Identify which cell holds the provided text, then report its [X, Y] central coordinate. 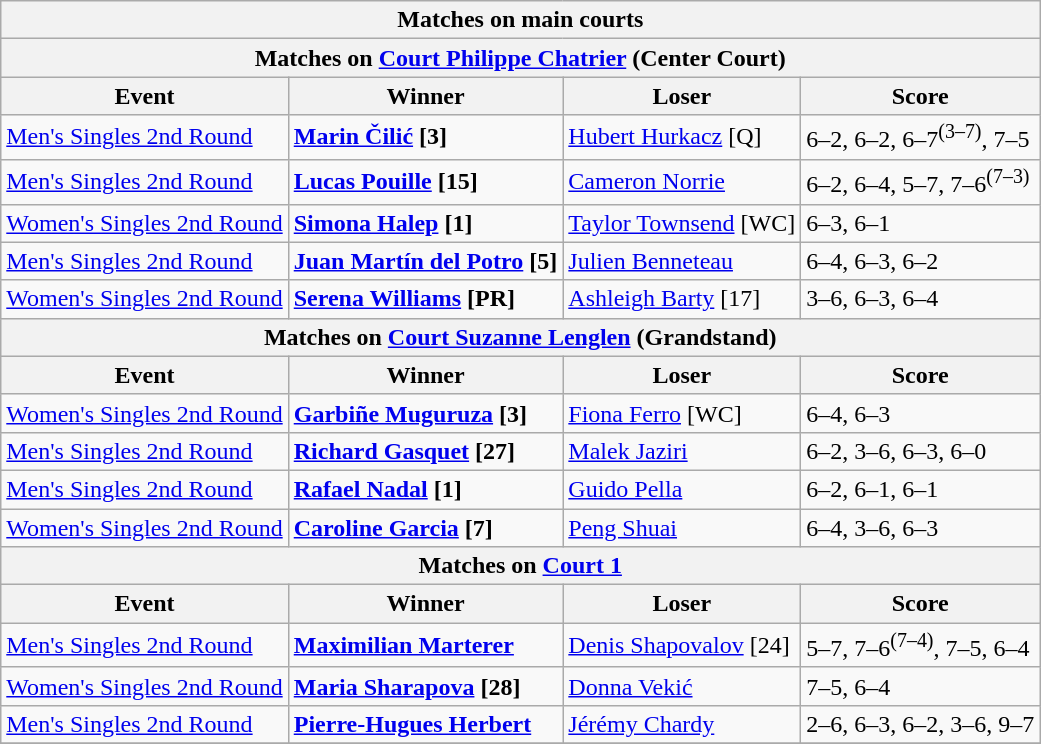
Donna Vekić [682, 686]
Fiona Ferro [WC] [682, 413]
Cameron Norrie [682, 182]
6–4, 6–3 [920, 413]
Marin Čilić [3] [426, 138]
Richard Gasquet [27] [426, 451]
Matches on Court Philippe Chatrier (Center Court) [520, 58]
Julien Benneteau [682, 261]
6–2, 6–4, 5–7, 7–6(7–3) [920, 182]
2–6, 6–3, 6–2, 3–6, 9–7 [920, 724]
Malek Jaziri [682, 451]
Maria Sharapova [28] [426, 686]
3–6, 6–3, 6–4 [920, 299]
6–3, 6–1 [920, 223]
Serena Williams [PR] [426, 299]
Guido Pella [682, 489]
Rafael Nadal [1] [426, 489]
7–5, 6–4 [920, 686]
Matches on main courts [520, 20]
Caroline Garcia [7] [426, 528]
Lucas Pouille [15] [426, 182]
Ashleigh Barty [17] [682, 299]
5–7, 7–6(7–4), 7–5, 6–4 [920, 646]
Taylor Townsend [WC] [682, 223]
Pierre-Hugues Herbert [426, 724]
6–2, 6–2, 6–7(3–7), 7–5 [920, 138]
6–4, 6–3, 6–2 [920, 261]
6–2, 3–6, 6–3, 6–0 [920, 451]
Simona Halep [1] [426, 223]
Denis Shapovalov [24] [682, 646]
Hubert Hurkacz [Q] [682, 138]
Maximilian Marterer [426, 646]
6–4, 3–6, 6–3 [920, 528]
Juan Martín del Potro [5] [426, 261]
Matches on Court Suzanne Lenglen (Grandstand) [520, 337]
6–2, 6–1, 6–1 [920, 489]
Matches on Court 1 [520, 566]
Garbiñe Muguruza [3] [426, 413]
Peng Shuai [682, 528]
Jérémy Chardy [682, 724]
